Pinpoint the cell where the given text exists, returning its [x, y] midpoint coordinate. 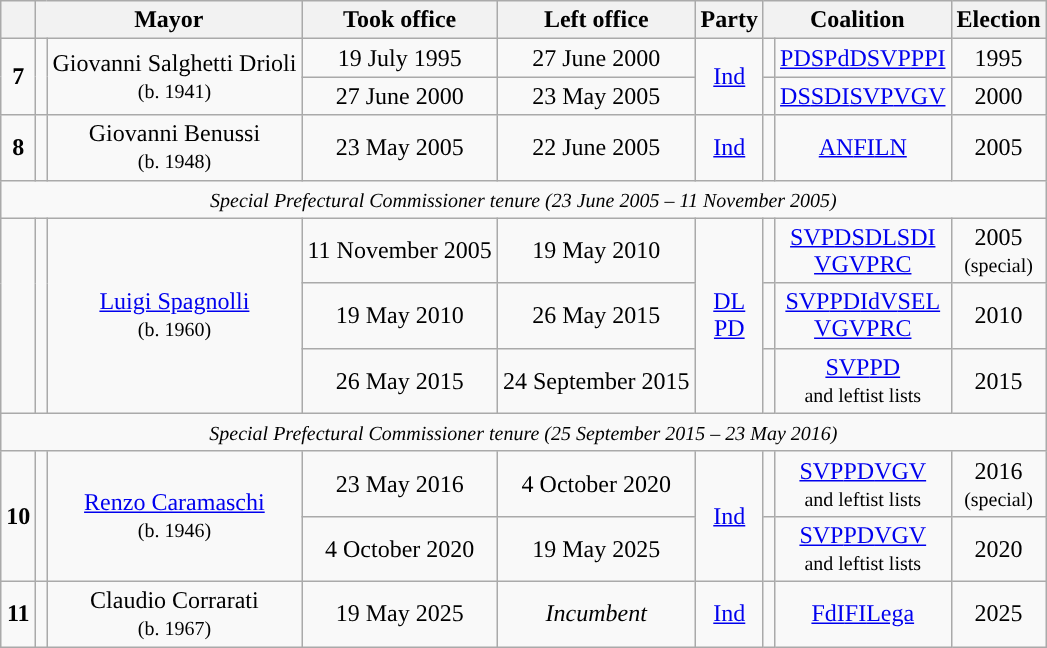
11 November 2005 [400, 250]
Luigi Spagnolli(b. 1960) [174, 316]
2000 [998, 96]
DSSDISVPVGV [864, 96]
7 [18, 77]
10 [18, 516]
Mayor [169, 20]
2015 [998, 380]
Took office [400, 20]
Renzo Caramaschi(b. 1946) [174, 516]
Election [998, 20]
Special Prefectural Commissioner tenure (25 September 2015 – 23 May 2016) [524, 432]
2010 [998, 316]
Giovanni Salghetti Drioli(b. 1941) [174, 77]
Claudio Corrarati(b. 1967) [174, 614]
23 May 2016 [400, 484]
24 September 2015 [596, 380]
Giovanni Benussi(b. 1948) [174, 148]
SVPDSDLSDIVGVPRC [864, 250]
ANFILN [864, 148]
2005(special) [998, 250]
FdIFILega [864, 614]
2005 [998, 148]
2016(special) [998, 484]
Coalition [857, 20]
Special Prefectural Commissioner tenure (23 June 2005 – 11 November 2005) [524, 199]
1995 [998, 58]
Left office [596, 20]
11 [18, 614]
2020 [998, 548]
8 [18, 148]
Incumbent [596, 614]
SVPPDIdVSELVGVPRC [864, 316]
PDSPdDSVPPPI [864, 58]
2025 [998, 614]
22 June 2005 [596, 148]
SVPPDand leftist lists [864, 380]
DLPD [729, 316]
19 July 1995 [400, 58]
Party [729, 20]
